Locate the cell with the specified text and output its [X, Y] center coordinate. 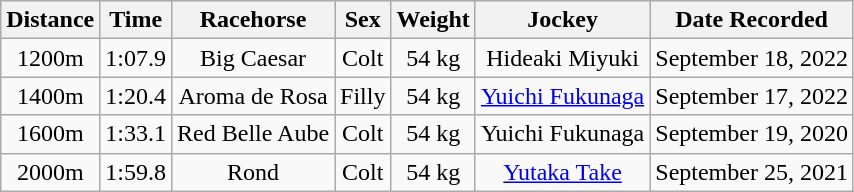
1:07.9 [136, 58]
September 17, 2022 [752, 96]
2000m [50, 172]
1400m [50, 96]
Weight [433, 20]
Date Recorded [752, 20]
Filly [363, 96]
Time [136, 20]
1600m [50, 134]
Red Belle Aube [254, 134]
September 25, 2021 [752, 172]
Rond [254, 172]
1:59.8 [136, 172]
Big Caesar [254, 58]
Aroma de Rosa [254, 96]
Jockey [562, 20]
Sex [363, 20]
September 19, 2020 [752, 134]
Yutaka Take [562, 172]
1:33.1 [136, 134]
September 18, 2022 [752, 58]
1:20.4 [136, 96]
Distance [50, 20]
1200m [50, 58]
Racehorse [254, 20]
Hideaki Miyuki [562, 58]
